Output the [X, Y] coordinate of the center of the cell containing the given text.  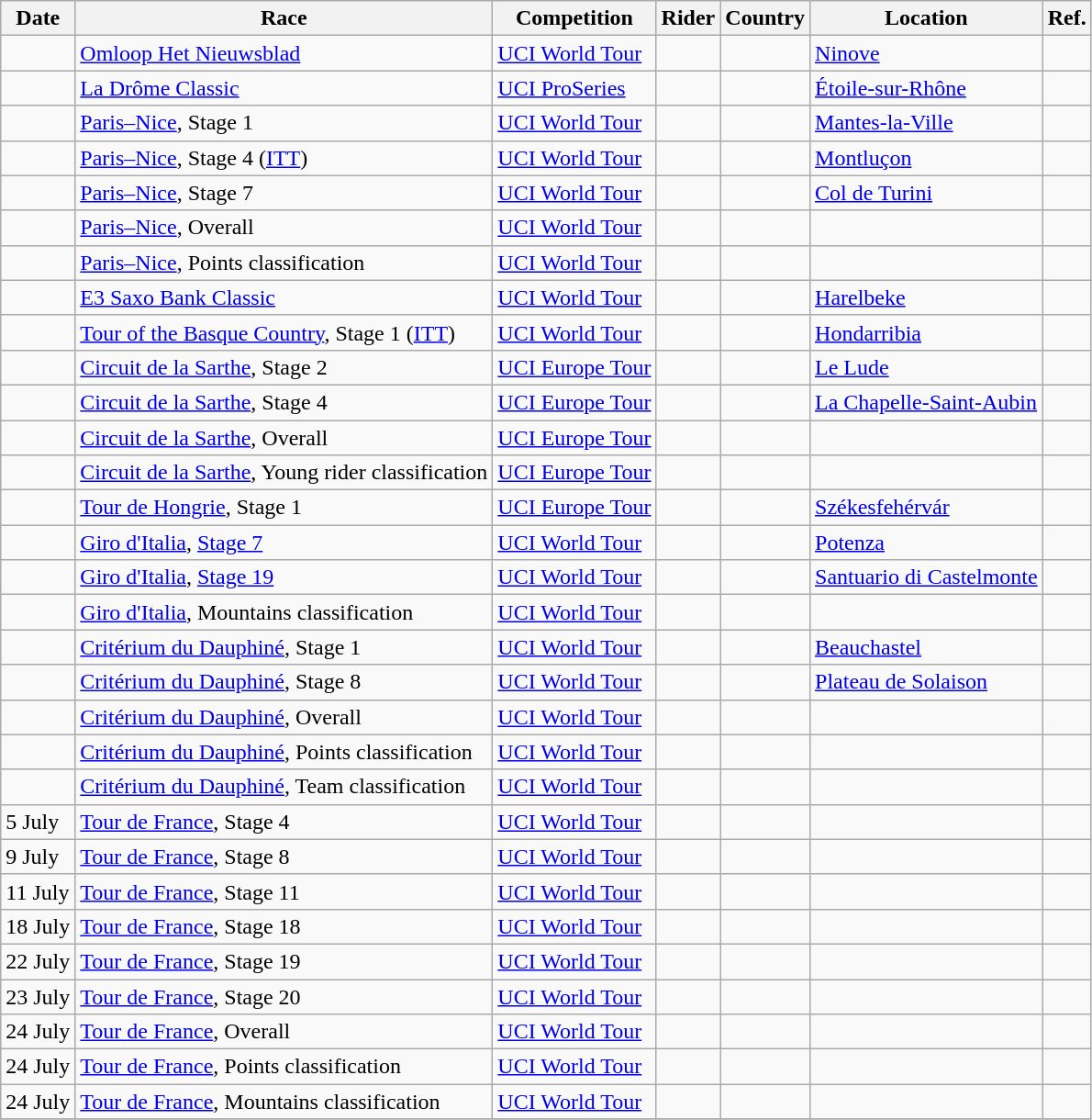
Circuit de la Sarthe, Stage 2 [284, 367]
E3 Saxo Bank Classic [284, 297]
Rider [688, 18]
Circuit de la Sarthe, Young rider classification [284, 473]
Le Lude [927, 367]
Date [39, 18]
Székesfehérvár [927, 508]
Tour de France, Stage 18 [284, 926]
Giro d'Italia, Mountains classification [284, 612]
11 July [39, 891]
Tour de France, Mountains classification [284, 1102]
Plateau de Solaison [927, 682]
La Drôme Classic [284, 88]
Tour de France, Points classification [284, 1067]
Beauchastel [927, 647]
Paris–Nice, Stage 1 [284, 123]
Paris–Nice, Points classification [284, 263]
Competition [574, 18]
Tour de France, Stage 19 [284, 961]
Critérium du Dauphiné, Stage 1 [284, 647]
Tour of the Basque Country, Stage 1 (ITT) [284, 332]
Critérium du Dauphiné, Overall [284, 717]
Tour de France, Stage 8 [284, 857]
Potenza [927, 543]
Tour de France, Stage 11 [284, 891]
Critérium du Dauphiné, Team classification [284, 787]
Giro d'Italia, Stage 19 [284, 577]
Tour de Hongrie, Stage 1 [284, 508]
23 July [39, 996]
18 July [39, 926]
5 July [39, 822]
Race [284, 18]
9 July [39, 857]
Tour de France, Overall [284, 1032]
Tour de France, Stage 4 [284, 822]
Col de Turini [927, 193]
Critérium du Dauphiné, Points classification [284, 752]
Circuit de la Sarthe, Stage 4 [284, 402]
UCI ProSeries [574, 88]
Paris–Nice, Overall [284, 228]
La Chapelle-Saint-Aubin [927, 402]
Country [765, 18]
Hondarribia [927, 332]
Mantes-la-Ville [927, 123]
Montluçon [927, 158]
Ninove [927, 53]
Tour de France, Stage 20 [284, 996]
Critérium du Dauphiné, Stage 8 [284, 682]
Circuit de la Sarthe, Overall [284, 438]
Santuario di Castelmonte [927, 577]
Ref. [1066, 18]
22 July [39, 961]
Omloop Het Nieuwsblad [284, 53]
Paris–Nice, Stage 7 [284, 193]
Étoile-sur-Rhône [927, 88]
Paris–Nice, Stage 4 (ITT) [284, 158]
Giro d'Italia, Stage 7 [284, 543]
Location [927, 18]
Harelbeke [927, 297]
